Find where the given text appears and provide that cell's center as [x, y] coordinate. 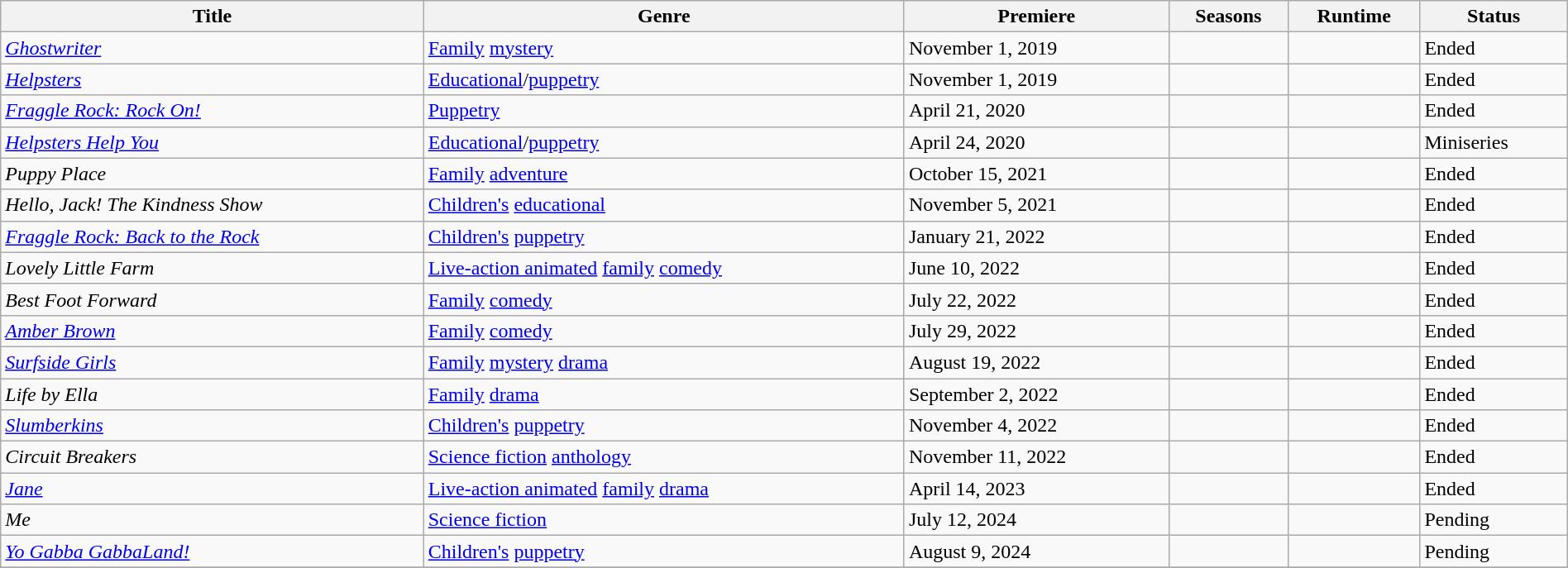
September 2, 2022 [1036, 394]
Circuit Breakers [212, 457]
Status [1494, 17]
Fraggle Rock: Back to the Rock [212, 236]
Science fiction anthology [663, 457]
Fraggle Rock: Rock On! [212, 111]
November 11, 2022 [1036, 457]
July 12, 2024 [1036, 520]
July 22, 2022 [1036, 299]
Me [212, 520]
August 9, 2024 [1036, 551]
Helpsters [212, 79]
Jane [212, 489]
Family mystery drama [663, 362]
Hello, Jack! The Kindness Show [212, 205]
Children's educational [663, 205]
Puppy Place [212, 174]
Runtime [1355, 17]
January 21, 2022 [1036, 236]
Miniseries [1494, 142]
Live-action animated family comedy [663, 268]
Family mystery [663, 48]
April 14, 2023 [1036, 489]
August 19, 2022 [1036, 362]
Science fiction [663, 520]
Slumberkins [212, 426]
Title [212, 17]
April 21, 2020 [1036, 111]
Family drama [663, 394]
Puppetry [663, 111]
Lovely Little Farm [212, 268]
Yo Gabba GabbaLand! [212, 551]
November 5, 2021 [1036, 205]
Ghostwriter [212, 48]
Surfside Girls [212, 362]
June 10, 2022 [1036, 268]
Helpsters Help You [212, 142]
November 4, 2022 [1036, 426]
July 29, 2022 [1036, 331]
Premiere [1036, 17]
October 15, 2021 [1036, 174]
Life by Ella [212, 394]
Family adventure [663, 174]
Amber Brown [212, 331]
Best Foot Forward [212, 299]
Live-action animated family drama [663, 489]
Seasons [1229, 17]
Genre [663, 17]
April 24, 2020 [1036, 142]
